Capture the cell that displays the provided text and extract its (x, y) central coordinate. 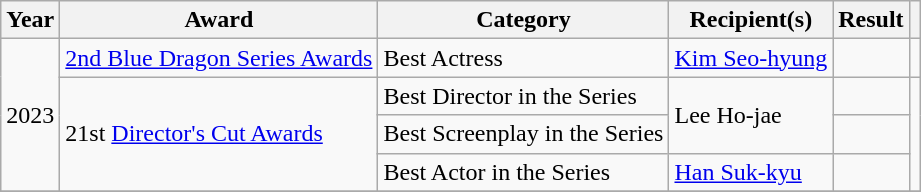
Year (30, 20)
Han Suk-kyu (751, 172)
21st Director's Cut Awards (219, 134)
Kim Seo-hyung (751, 58)
2nd Blue Dragon Series Awards (219, 58)
Best Actress (524, 58)
Best Director in the Series (524, 96)
Best Actor in the Series (524, 172)
Category (524, 20)
Best Screenplay in the Series (524, 134)
2023 (30, 115)
Result (871, 20)
Award (219, 20)
Lee Ho-jae (751, 115)
Recipient(s) (751, 20)
